Search for the cell housing the specified text and yield its (X, Y) center coordinate. 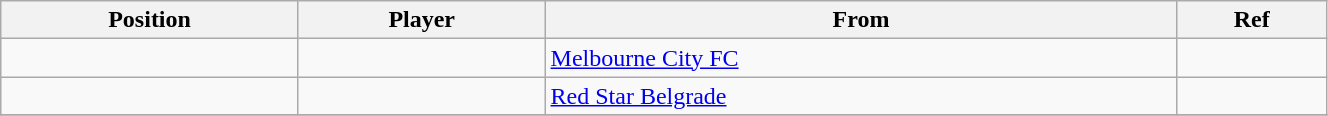
Position (150, 20)
From (861, 20)
Ref (1252, 20)
Player (422, 20)
Melbourne City FC (861, 58)
Red Star Belgrade (861, 96)
